Return (x, y) of the center of cell containing provided text 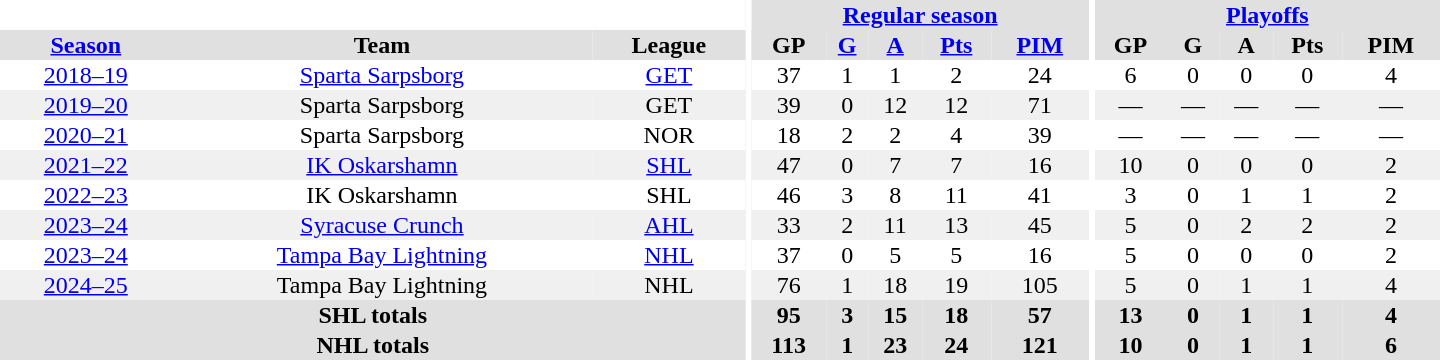
SHL totals (373, 315)
League (668, 45)
47 (788, 165)
46 (788, 195)
41 (1040, 195)
105 (1040, 285)
8 (896, 195)
71 (1040, 105)
113 (788, 345)
Syracuse Crunch (382, 225)
Season (86, 45)
2020–21 (86, 135)
Regular season (920, 15)
15 (896, 315)
57 (1040, 315)
23 (896, 345)
Playoffs (1268, 15)
2019–20 (86, 105)
45 (1040, 225)
2018–19 (86, 75)
AHL (668, 225)
NHL totals (373, 345)
2022–23 (86, 195)
19 (956, 285)
NOR (668, 135)
121 (1040, 345)
33 (788, 225)
95 (788, 315)
76 (788, 285)
2021–22 (86, 165)
2024–25 (86, 285)
Team (382, 45)
